From the cell containing the given text, extract its center point as (x, y) coordinate. 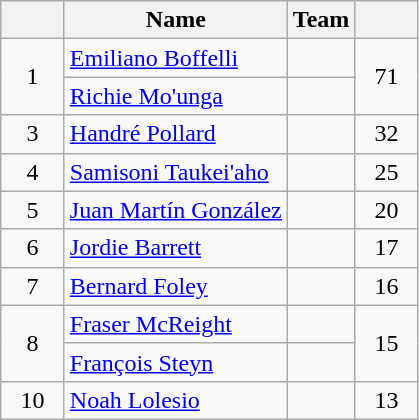
Juan Martín González (176, 210)
7 (33, 286)
8 (33, 343)
6 (33, 248)
10 (33, 400)
Jordie Barrett (176, 248)
20 (387, 210)
Handré Pollard (176, 134)
François Steyn (176, 362)
Samisoni Taukei'aho (176, 172)
Name (176, 20)
Team (321, 20)
3 (33, 134)
32 (387, 134)
Bernard Foley (176, 286)
1 (33, 77)
Noah Lolesio (176, 400)
15 (387, 343)
13 (387, 400)
Emiliano Boffelli (176, 58)
Richie Mo'unga (176, 96)
4 (33, 172)
16 (387, 286)
25 (387, 172)
5 (33, 210)
Fraser McReight (176, 324)
71 (387, 77)
17 (387, 248)
